Return (x, y) of the center of cell containing provided text 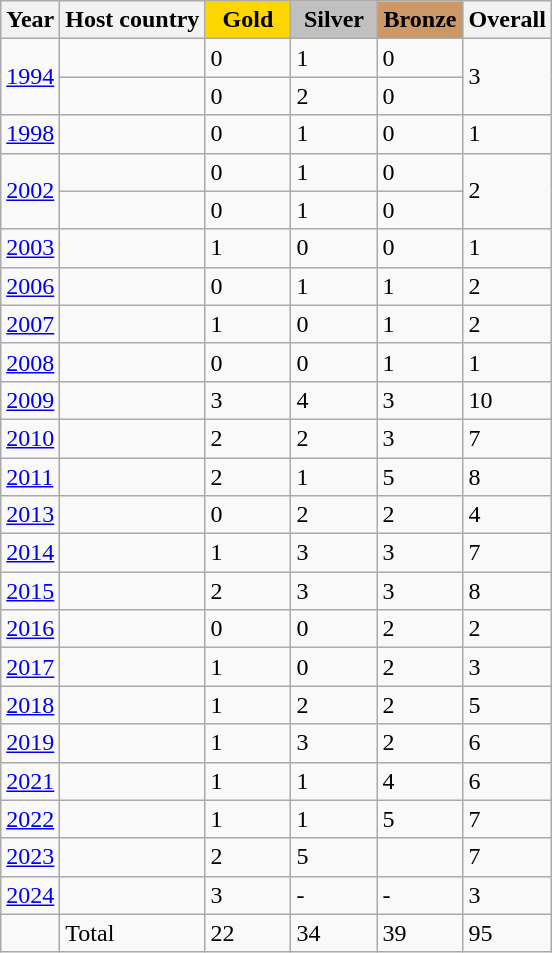
34 (334, 933)
2024 (30, 895)
2017 (30, 667)
2009 (30, 400)
2018 (30, 705)
95 (507, 933)
1994 (30, 77)
2011 (30, 477)
2019 (30, 743)
2013 (30, 515)
2002 (30, 191)
2021 (30, 781)
1998 (30, 134)
22 (248, 933)
39 (420, 933)
2006 (30, 286)
2003 (30, 248)
2023 (30, 857)
Silver (334, 20)
2022 (30, 819)
2007 (30, 324)
2008 (30, 362)
2014 (30, 553)
Host country (132, 20)
2015 (30, 591)
Overall (507, 20)
2010 (30, 438)
2016 (30, 629)
10 (507, 400)
Year (30, 20)
Bronze (420, 20)
Gold (248, 20)
Total (132, 933)
